Locate the cell with the specified text and output its (X, Y) center coordinate. 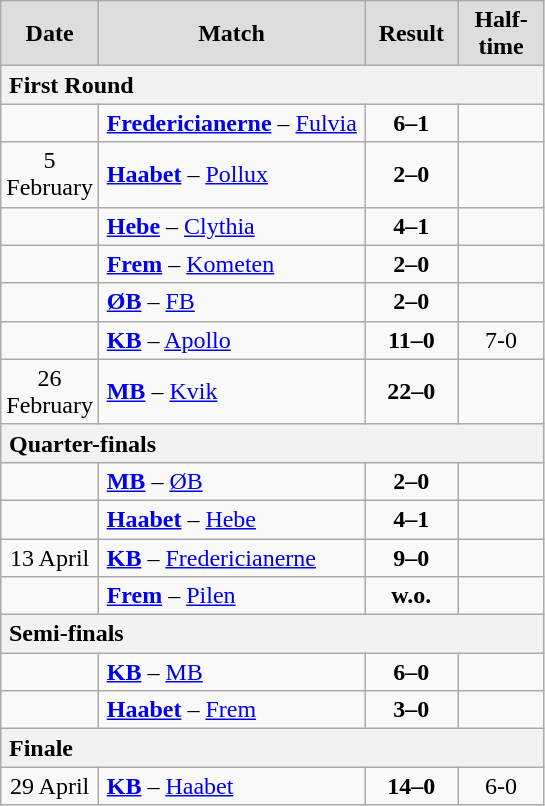
Fredericianerne – Fulvia (231, 123)
Match (231, 34)
MB – ØB (231, 481)
KB – MB (231, 672)
KB – Haabet (231, 786)
6–0 (412, 672)
29 April (50, 786)
6–1 (412, 123)
Haabet – Hebe (231, 519)
14–0 (412, 786)
7-0 (501, 340)
KB – Fredericianerne (231, 557)
22–0 (412, 392)
13 April (50, 557)
11–0 (412, 340)
Hebe – Clythia (231, 226)
Half-time (501, 34)
Semi-finals (272, 634)
First Round (272, 85)
9–0 (412, 557)
26 February (50, 392)
6-0 (501, 786)
KB – Apollo (231, 340)
MB – Kvik (231, 392)
ØB – FB (231, 302)
Frem – Pilen (231, 596)
Frem – Kometen (231, 264)
5 February (50, 174)
Finale (272, 748)
3–0 (412, 710)
Haabet – Pollux (231, 174)
Result (412, 34)
w.o. (412, 596)
Quarter-finals (272, 443)
Date (50, 34)
Haabet – Frem (231, 710)
